Determine the (x, y) coordinate at the center of the cell enclosing the given text.  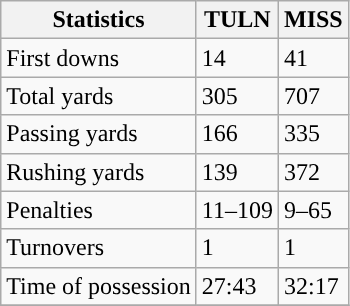
Total yards (99, 96)
14 (237, 58)
27:43 (237, 286)
11–109 (237, 210)
707 (313, 96)
Passing yards (99, 134)
166 (237, 134)
335 (313, 134)
MISS (313, 20)
41 (313, 58)
Rushing yards (99, 172)
Statistics (99, 20)
32:17 (313, 286)
305 (237, 96)
139 (237, 172)
Penalties (99, 210)
372 (313, 172)
Time of possession (99, 286)
TULN (237, 20)
First downs (99, 58)
Turnovers (99, 248)
9–65 (313, 210)
